Search for the cell housing the specified text and yield its [X, Y] center coordinate. 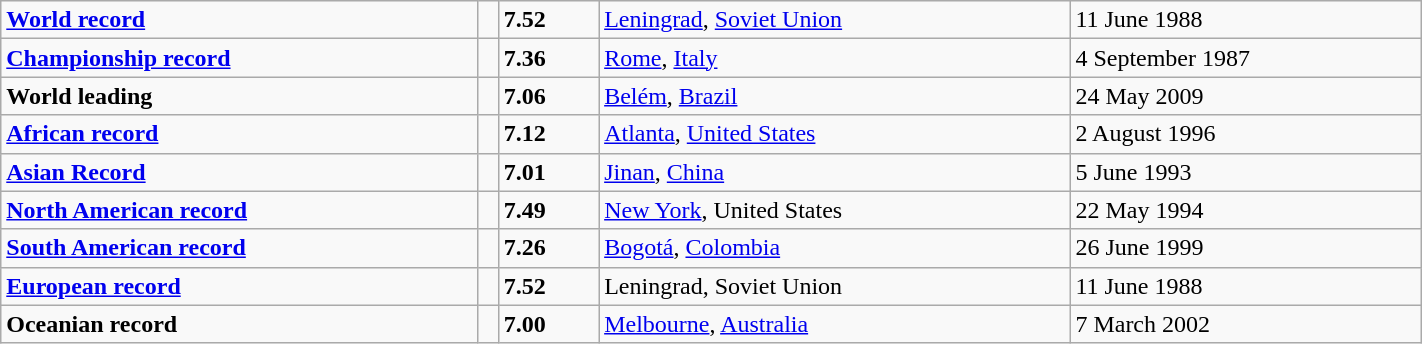
Rome, Italy [834, 58]
Atlanta, United States [834, 134]
Asian Record [240, 172]
7.12 [548, 134]
24 May 2009 [1246, 96]
Jinan, China [834, 172]
Bogotá, Colombia [834, 248]
North American record [240, 210]
South American record [240, 248]
Championship record [240, 58]
2 August 1996 [1246, 134]
New York, United States [834, 210]
Belém, Brazil [834, 96]
World leading [240, 96]
Oceanian record [240, 324]
European record [240, 286]
7.06 [548, 96]
7 March 2002 [1246, 324]
7.36 [548, 58]
7.00 [548, 324]
22 May 1994 [1246, 210]
7.49 [548, 210]
Melbourne, Australia [834, 324]
7.01 [548, 172]
4 September 1987 [1246, 58]
African record [240, 134]
7.26 [548, 248]
5 June 1993 [1246, 172]
World record [240, 20]
26 June 1999 [1246, 248]
